Return (X, Y) of the center of cell containing provided text 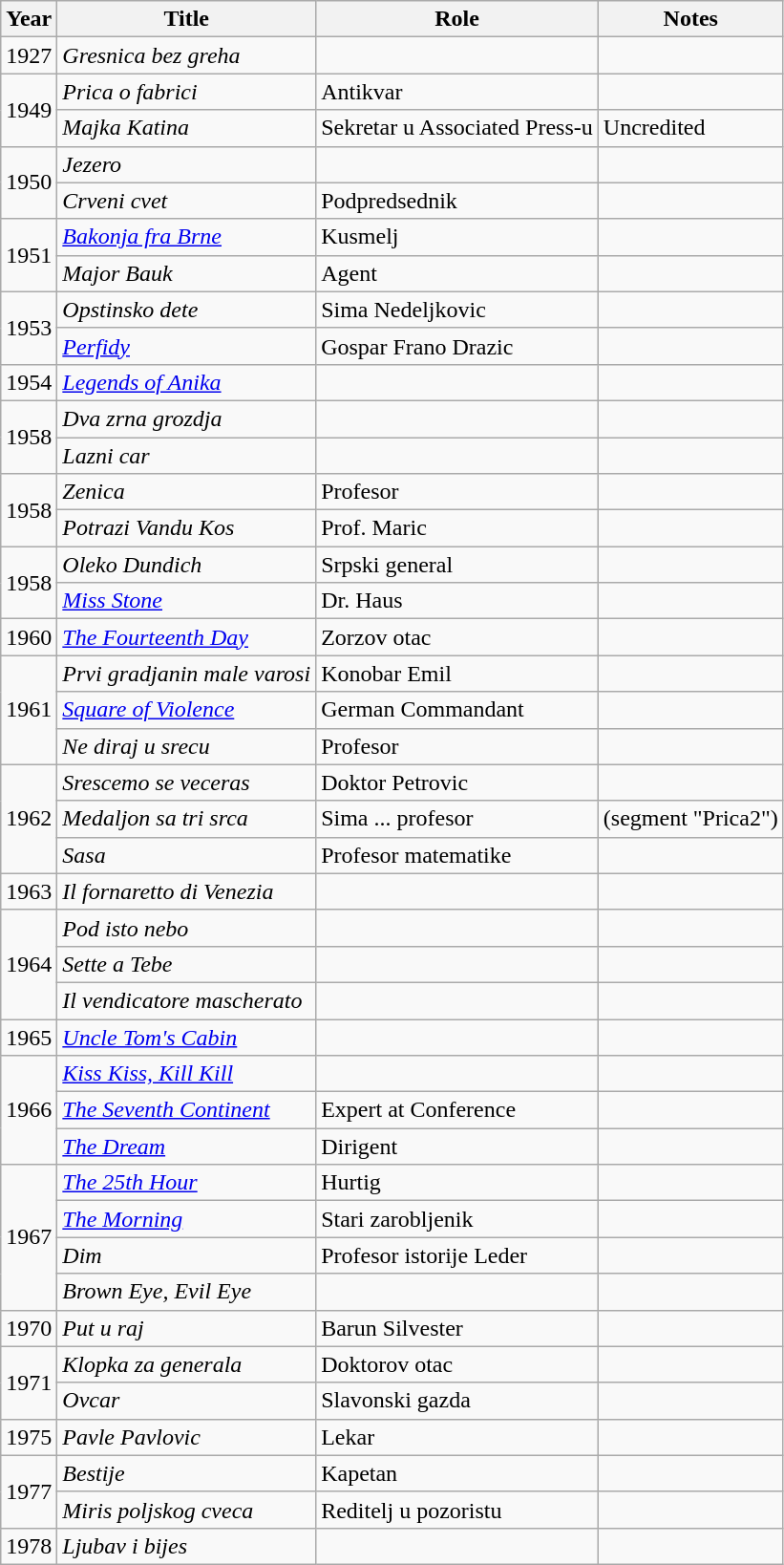
Role (457, 19)
German Commandant (457, 710)
Majka Katina (187, 128)
The Morning (187, 1219)
Uncredited (690, 128)
Brown Eye, Evil Eye (187, 1292)
1971 (29, 1383)
Srpski general (457, 565)
Sette a Tebe (187, 964)
1975 (29, 1437)
Ljubav i bijes (187, 1546)
(segment "Prica2") (690, 819)
Kapetan (457, 1473)
Gospar Frano Drazic (457, 346)
Il fornaretto di Venezia (187, 891)
Lekar (457, 1437)
Doktorov otac (457, 1364)
Expert at Conference (457, 1110)
1970 (29, 1328)
Year (29, 19)
1953 (29, 328)
Legends of Anika (187, 382)
1962 (29, 819)
1977 (29, 1491)
Dim (187, 1255)
1978 (29, 1546)
Oleko Dundich (187, 565)
1961 (29, 710)
The 25th Hour (187, 1183)
Sekretar u Associated Press-u (457, 128)
Crveni cvet (187, 201)
Sima ... profesor (457, 819)
1949 (29, 110)
1951 (29, 255)
Sasa (187, 855)
Pavle Pavlovic (187, 1437)
Miss Stone (187, 601)
Opstinsko dete (187, 310)
The Fourteenth Day (187, 637)
Gresnica bez greha (187, 55)
Slavonski gazda (457, 1401)
The Dream (187, 1147)
Notes (690, 19)
Antikvar (457, 92)
1960 (29, 637)
Miris poljskog cveca (187, 1510)
1966 (29, 1110)
The Seventh Continent (187, 1110)
Klopka za generala (187, 1364)
Profesor matematike (457, 855)
Perfidy (187, 346)
Kusmelj (457, 237)
Zenica (187, 492)
Kiss Kiss, Kill Kill (187, 1074)
1967 (29, 1237)
Ovcar (187, 1401)
Put u raj (187, 1328)
Il vendicatore mascherato (187, 1000)
Srescemo se veceras (187, 782)
Title (187, 19)
Potrazi Vandu Kos (187, 528)
Major Bauk (187, 273)
Dr. Haus (457, 601)
Barun Silvester (457, 1328)
Dirigent (457, 1147)
Prvi gradjanin male varosi (187, 674)
Square of Violence (187, 710)
Bakonja fra Brne (187, 237)
Hurtig (457, 1183)
Ne diraj u srecu (187, 746)
1963 (29, 891)
Konobar Emil (457, 674)
1965 (29, 1037)
Sima Nedeljkovic (457, 310)
Agent (457, 273)
Zorzov otac (457, 637)
Uncle Tom's Cabin (187, 1037)
Jezero (187, 164)
Dva zrna grozdja (187, 418)
Lazni car (187, 456)
Prof. Maric (457, 528)
Podpredsednik (457, 201)
Profesor istorije Leder (457, 1255)
1927 (29, 55)
Bestije (187, 1473)
Doktor Petrovic (457, 782)
1950 (29, 182)
Stari zarobljenik (457, 1219)
Medaljon sa tri srca (187, 819)
Pod isto nebo (187, 928)
1954 (29, 382)
1964 (29, 964)
Prica o fabrici (187, 92)
Reditelj u pozoristu (457, 1510)
